Identify which cell holds the provided text, then report its (X, Y) central coordinate. 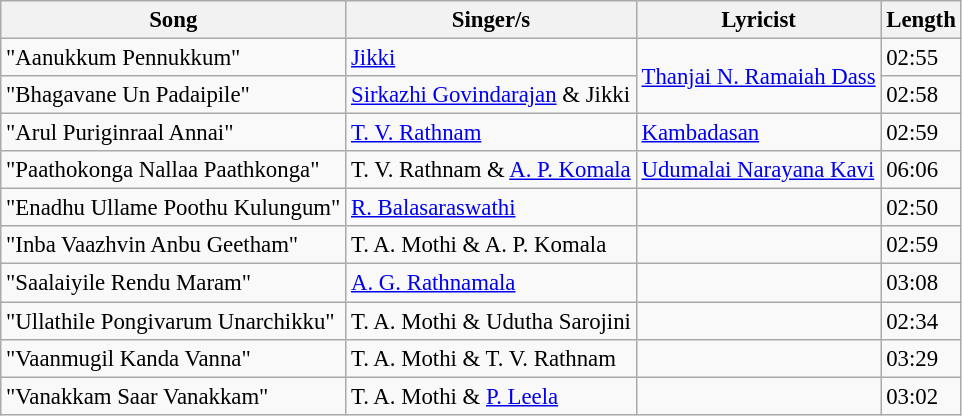
T. V. Rathnam (492, 133)
Song (174, 20)
"Aanukkum Pennukkum" (174, 58)
03:29 (921, 358)
02:55 (921, 58)
Jikki (492, 58)
03:08 (921, 283)
02:58 (921, 95)
Thanjai N. Ramaiah Dass (758, 76)
A. G. Rathnamala (492, 283)
Singer/s (492, 20)
"Inba Vaazhvin Anbu Geetham" (174, 245)
T. V. Rathnam & A. P. Komala (492, 170)
"Enadhu Ullame Poothu Kulungum" (174, 208)
T. A. Mothi & Udutha Sarojini (492, 321)
T. A. Mothi & P. Leela (492, 396)
"Bhagavane Un Padaipile" (174, 95)
T. A. Mothi & T. V. Rathnam (492, 358)
R. Balasaraswathi (492, 208)
02:50 (921, 208)
Udumalai Narayana Kavi (758, 170)
Kambadasan (758, 133)
T. A. Mothi & A. P. Komala (492, 245)
06:06 (921, 170)
"Vaanmugil Kanda Vanna" (174, 358)
Lyricist (758, 20)
Sirkazhi Govindarajan & Jikki (492, 95)
"Ullathile Pongivarum Unarchikku" (174, 321)
03:02 (921, 396)
"Saalaiyile Rendu Maram" (174, 283)
Length (921, 20)
"Vanakkam Saar Vanakkam" (174, 396)
02:34 (921, 321)
"Paathokonga Nallaa Paathkonga" (174, 170)
"Arul Puriginraal Annai" (174, 133)
